Scan for the cell matching the given text and deliver its [X, Y] coordinate at center. 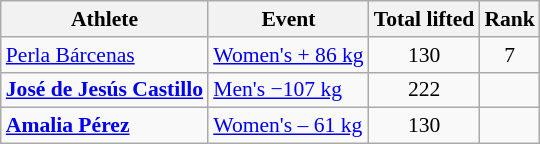
Women's – 61 kg [288, 126]
222 [424, 90]
Total lifted [424, 19]
Event [288, 19]
Rank [510, 19]
José de Jesús Castillo [104, 90]
Women's + 86 kg [288, 55]
Men's −107 kg [288, 90]
Athlete [104, 19]
Perla Bárcenas [104, 55]
Amalia Pérez [104, 126]
7 [510, 55]
